Extract the [X, Y] coordinate from the center of the cell holding the provided text.  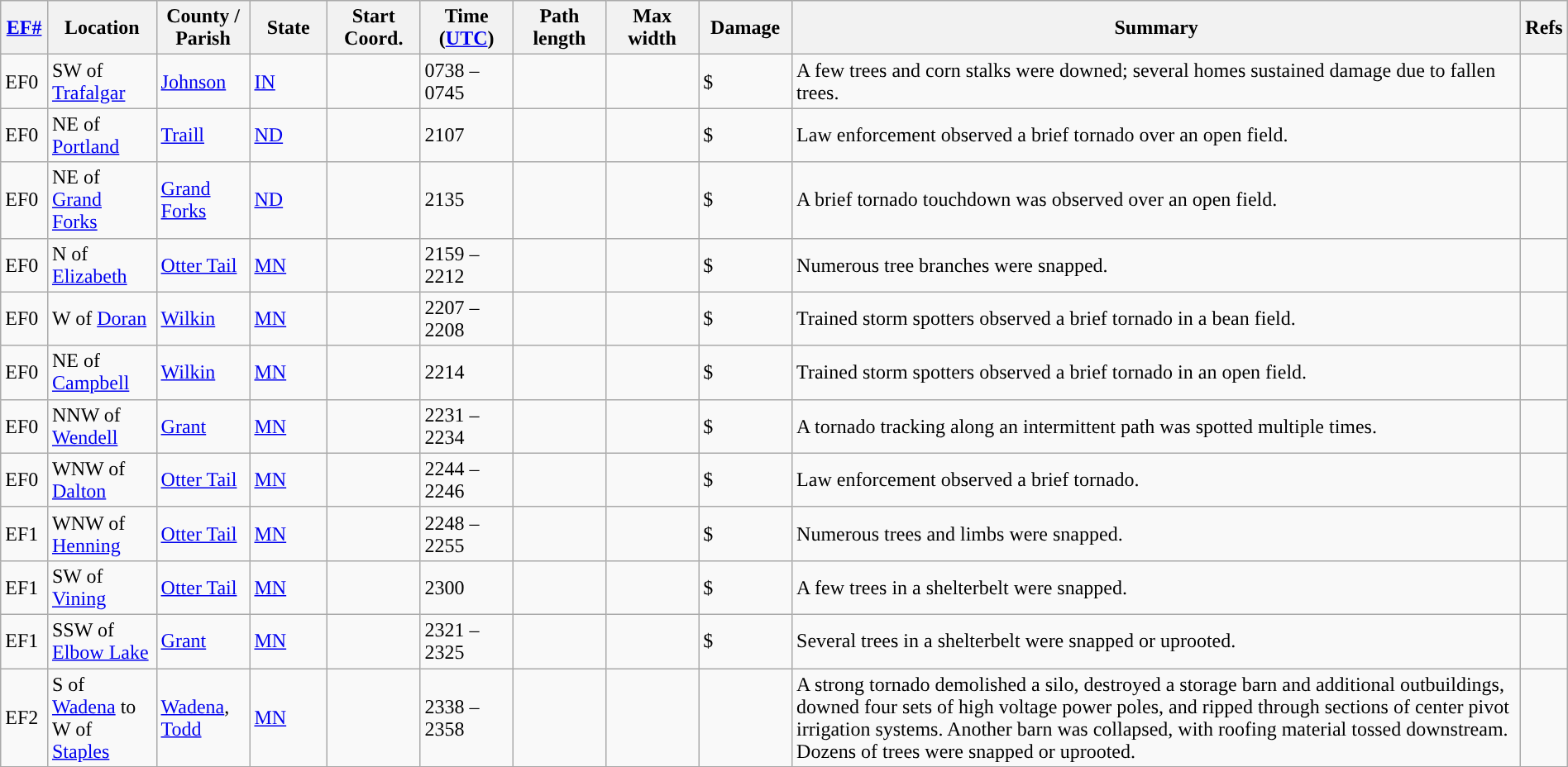
WNW of Dalton [102, 479]
2159 – 2212 [466, 264]
A few trees and corn stalks were downed; several homes sustained damage due to fallen trees. [1156, 81]
2244 – 2246 [466, 479]
2300 [466, 587]
State [289, 28]
NNW of Wendell [102, 426]
EF# [25, 28]
NE of Grand Forks [102, 200]
2107 [466, 136]
A tornado tracking along an intermittent path was spotted multiple times. [1156, 426]
Summary [1156, 28]
Several trees in a shelterbelt were snapped or uprooted. [1156, 641]
2338 – 2358 [466, 717]
Traill [203, 136]
Time (UTC) [466, 28]
Numerous trees and limbs were snapped. [1156, 534]
County / Parish [203, 28]
Wadena, Todd [203, 717]
2214 [466, 372]
2135 [466, 200]
Trained storm spotters observed a brief tornado in an open field. [1156, 372]
Trained storm spotters observed a brief tornado in a bean field. [1156, 319]
2248 – 2255 [466, 534]
IN [289, 81]
W of Doran [102, 319]
NE of Portland [102, 136]
A brief tornado touchdown was observed over an open field. [1156, 200]
Law enforcement observed a brief tornado. [1156, 479]
S of Wadena to W of Staples [102, 717]
EF2 [25, 717]
SSW of Elbow Lake [102, 641]
Damage [746, 28]
N of Elizabeth [102, 264]
SW of Trafalgar [102, 81]
Start Coord. [373, 28]
Johnson [203, 81]
2231 – 2234 [466, 426]
Grand Forks [203, 200]
WNW of Henning [102, 534]
Path length [559, 28]
SW of Vining [102, 587]
Numerous tree branches were snapped. [1156, 264]
A few trees in a shelterbelt were snapped. [1156, 587]
Refs [1544, 28]
2321 – 2325 [466, 641]
Max width [653, 28]
Law enforcement observed a brief tornado over an open field. [1156, 136]
NE of Campbell [102, 372]
0738 – 0745 [466, 81]
Location [102, 28]
2207 – 2208 [466, 319]
